From the cell containing the given text, extract its center point as (x, y) coordinate. 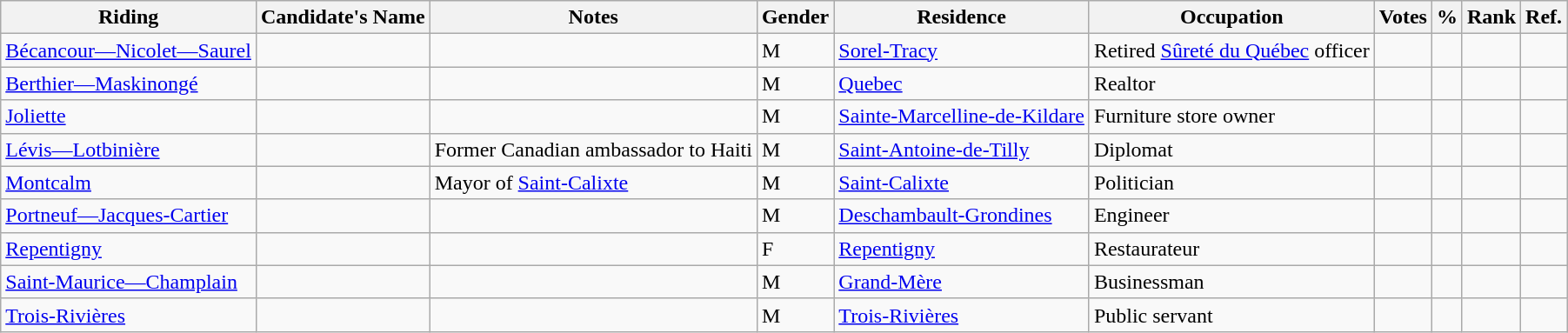
Montcalm (129, 183)
Portneuf—Jacques-Cartier (129, 216)
Retired Sûreté du Québec officer (1231, 50)
Sainte-Marcelline-de-Kildare (962, 117)
Grand-Mère (962, 282)
Votes (1403, 17)
Candidate's Name (343, 17)
Diplomat (1231, 150)
Restaurateur (1231, 249)
Occupation (1231, 17)
Businessman (1231, 282)
Former Canadian ambassador to Haiti (593, 150)
Lévis—Lotbinière (129, 150)
Deschambault-Grondines (962, 216)
Rank (1491, 17)
Bécancour—Nicolet—Saurel (129, 50)
Joliette (129, 117)
Furniture store owner (1231, 117)
Sorel-Tracy (962, 50)
Notes (593, 17)
Engineer (1231, 216)
Public servant (1231, 315)
Saint-Maurice—Champlain (129, 282)
Politician (1231, 183)
% (1447, 17)
Berthier—Maskinongé (129, 83)
Saint-Antoine-de-Tilly (962, 150)
Quebec (962, 83)
Residence (962, 17)
Mayor of Saint-Calixte (593, 183)
Realtor (1231, 83)
F (795, 249)
Saint-Calixte (962, 183)
Gender (795, 17)
Ref. (1545, 17)
Riding (129, 17)
